Return (X, Y) of the center of cell containing provided text 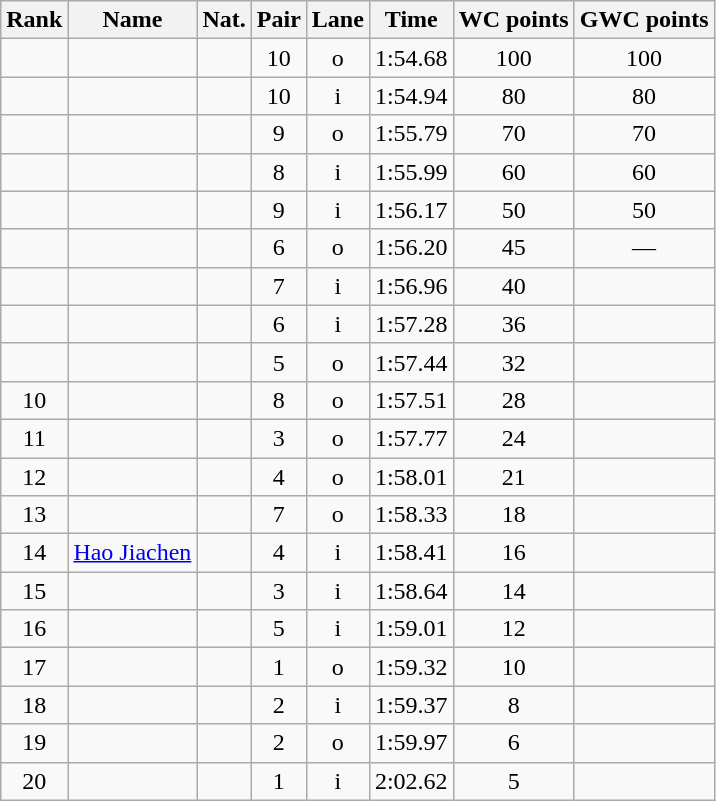
1:57.51 (411, 400)
1:54.94 (411, 96)
1:58.41 (411, 553)
1:55.99 (411, 172)
11 (34, 438)
Pair (278, 20)
1:55.79 (411, 134)
36 (514, 324)
WC points (514, 20)
1:58.64 (411, 591)
1:59.01 (411, 629)
15 (34, 591)
2:02.62 (411, 781)
1:58.33 (411, 515)
1:56.96 (411, 286)
21 (514, 477)
Rank (34, 20)
1:54.68 (411, 58)
1:57.77 (411, 438)
Time (411, 20)
24 (514, 438)
GWC points (644, 20)
1:57.44 (411, 362)
1:59.32 (411, 667)
32 (514, 362)
13 (34, 515)
1:59.37 (411, 705)
Lane (338, 20)
Name (132, 20)
45 (514, 248)
1:56.20 (411, 248)
1:58.01 (411, 477)
1:56.17 (411, 210)
1:57.28 (411, 324)
— (644, 248)
17 (34, 667)
Hao Jiachen (132, 553)
Nat. (224, 20)
1:59.97 (411, 743)
28 (514, 400)
20 (34, 781)
19 (34, 743)
40 (514, 286)
